Return (x, y) of the center of cell containing provided text 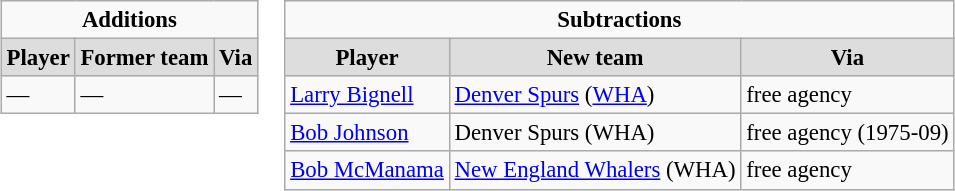
Additions (129, 20)
Bob Johnson (367, 133)
Subtractions (620, 20)
Bob McManama (367, 170)
free agency (1975-09) (848, 133)
Former team (144, 58)
New England Whalers (WHA) (595, 170)
New team (595, 58)
Larry Bignell (367, 95)
